Pinpoint the cell where the given text exists, returning its (X, Y) midpoint coordinate. 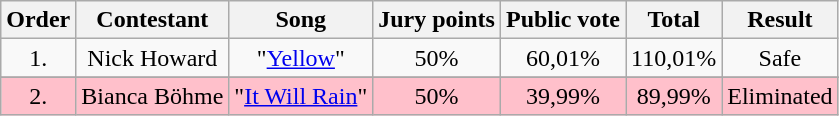
Eliminated (780, 96)
Public vote (562, 20)
"It Will Rain" (301, 96)
2. (38, 96)
Result (780, 20)
Nick Howard (152, 58)
Safe (780, 58)
Total (674, 20)
89,99% (674, 96)
60,01% (562, 58)
Contestant (152, 20)
Song (301, 20)
39,99% (562, 96)
Order (38, 20)
110,01% (674, 58)
"Yellow" (301, 58)
Bianca Böhme (152, 96)
1. (38, 58)
Jury points (437, 20)
